Find where the given text appears and provide that cell's center as (X, Y) coordinate. 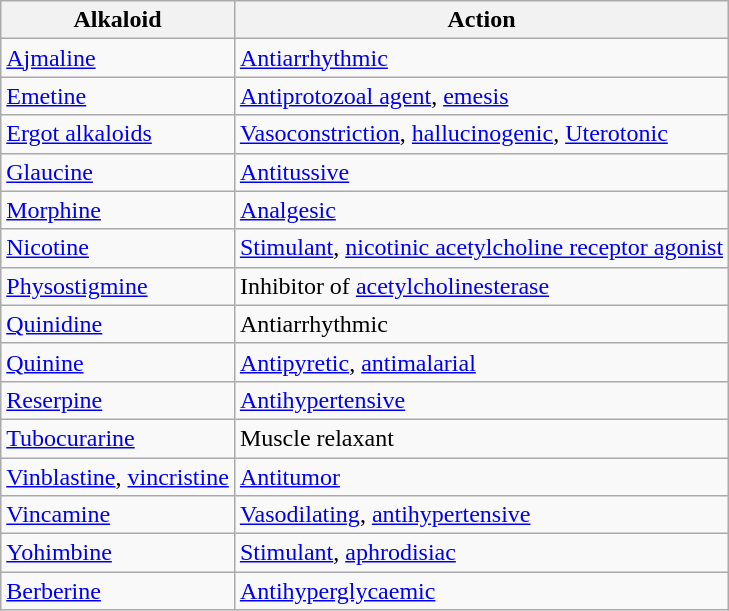
Muscle relaxant (481, 438)
Emetine (118, 96)
Reserpine (118, 400)
Glaucine (118, 172)
Quinine (118, 362)
Ajmaline (118, 58)
Stimulant, aphrodisiac (481, 553)
Antiprotozoal agent, emesis (481, 96)
Antitussive (481, 172)
Morphine (118, 210)
Tubocurarine (118, 438)
Physostigmine (118, 286)
Antipyretic, antimalarial (481, 362)
Alkaloid (118, 20)
Vincamine (118, 515)
Antihyperglycaemic (481, 591)
Antihypertensive (481, 400)
Action (481, 20)
Yohimbine (118, 553)
Nicotine (118, 248)
Antitumor (481, 477)
Vasoconstriction, hallucinogenic, Uterotonic (481, 134)
Vinblastine, vincristine (118, 477)
Stimulant, nicotinic acetylcholine receptor agonist (481, 248)
Ergot alkaloids (118, 134)
Inhibitor of acetylcholinesterase (481, 286)
Analgesic (481, 210)
Quinidine (118, 324)
Vasodilating, antihypertensive (481, 515)
Berberine (118, 591)
